Provide the (x, y) coordinate of the cell's center where the given text is located.  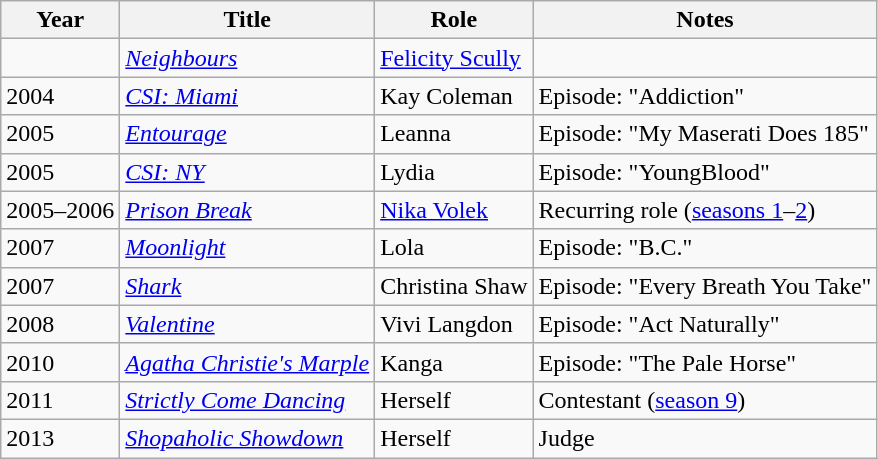
Neighbours (248, 58)
Kay Coleman (454, 96)
2004 (60, 96)
Recurring role (seasons 1–2) (705, 210)
Moonlight (248, 248)
Lydia (454, 172)
Episode: "Every Breath You Take" (705, 286)
2013 (60, 438)
2010 (60, 362)
Episode: "My Maserati Does 185" (705, 134)
CSI: NY (248, 172)
2011 (60, 400)
Episode: "YoungBlood" (705, 172)
Lola (454, 248)
Vivi Langdon (454, 324)
Judge (705, 438)
Shopaholic Showdown (248, 438)
2008 (60, 324)
Episode: "Addiction" (705, 96)
Prison Break (248, 210)
Agatha Christie's Marple (248, 362)
Role (454, 20)
Leanna (454, 134)
CSI: Miami (248, 96)
Nika Volek (454, 210)
Notes (705, 20)
Kanga (454, 362)
Episode: "B.C." (705, 248)
Strictly Come Dancing (248, 400)
Entourage (248, 134)
Title (248, 20)
Christina Shaw (454, 286)
2005–2006 (60, 210)
Contestant (season 9) (705, 400)
Shark (248, 286)
Year (60, 20)
Episode: "Act Naturally" (705, 324)
Valentine (248, 324)
Episode: "The Pale Horse" (705, 362)
Felicity Scully (454, 58)
